Provide the [X, Y] coordinate of the cell's center where the given text is located.  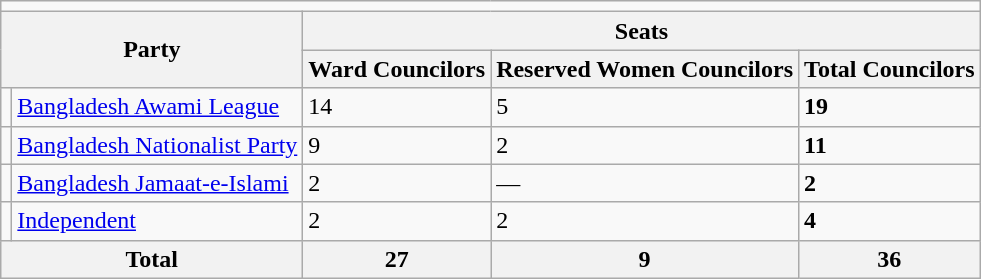
5 [645, 107]
Seats [642, 31]
19 [890, 107]
Party [152, 50]
4 [890, 221]
Total Councilors [890, 69]
— [645, 183]
Bangladesh Nationalist Party [158, 145]
Total [152, 259]
Bangladesh Awami League [158, 107]
36 [890, 259]
Bangladesh Jamaat-e-Islami [158, 183]
Independent [158, 221]
Reserved Women Councilors [645, 69]
Ward Councilors [397, 69]
11 [890, 145]
14 [397, 107]
27 [397, 259]
